Identify which cell holds the provided text, then report its [X, Y] central coordinate. 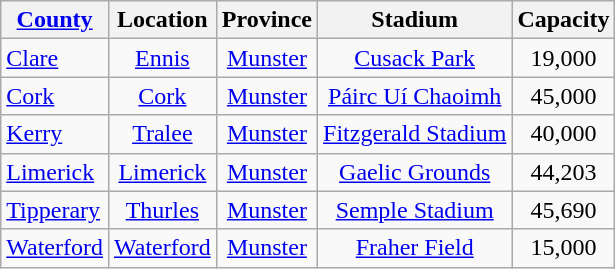
Gaelic Grounds [415, 172]
Tipperary [55, 210]
15,000 [564, 248]
Ennis [162, 58]
Clare [55, 58]
Tralee [162, 134]
Thurles [162, 210]
45,690 [564, 210]
Province [266, 20]
Fitzgerald Stadium [415, 134]
Cusack Park [415, 58]
Stadium [415, 20]
County [55, 20]
44,203 [564, 172]
40,000 [564, 134]
Kerry [55, 134]
Capacity [564, 20]
45,000 [564, 96]
Semple Stadium [415, 210]
19,000 [564, 58]
Location [162, 20]
Páirc Uí Chaoimh [415, 96]
Fraher Field [415, 248]
